Scan for the cell matching the given text and deliver its [X, Y] coordinate at center. 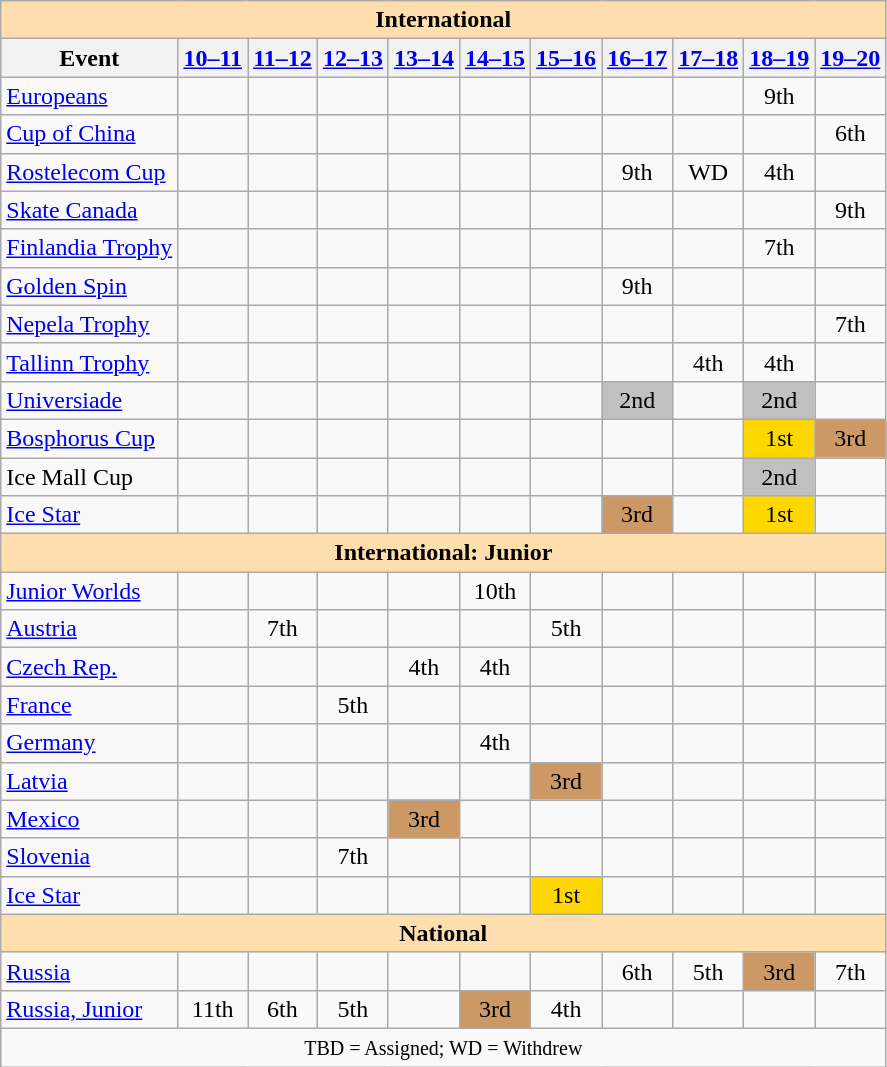
Ice Mall Cup [90, 477]
International [444, 20]
16–17 [638, 58]
Universiade [90, 400]
19–20 [850, 58]
Austria [90, 629]
Germany [90, 743]
Europeans [90, 96]
12–13 [352, 58]
TBD = Assigned; WD = Withdrew [444, 1047]
Golden Spin [90, 286]
Nepela Trophy [90, 324]
14–15 [494, 58]
Russia, Junior [90, 1009]
International: Junior [444, 553]
Latvia [90, 781]
Rostelecom Cup [90, 172]
18–19 [780, 58]
10th [494, 591]
15–16 [566, 58]
13–14 [424, 58]
Junior Worlds [90, 591]
France [90, 705]
Slovenia [90, 857]
Czech Rep. [90, 667]
Bosphorus Cup [90, 438]
17–18 [708, 58]
11–12 [283, 58]
Event [90, 58]
Finlandia Trophy [90, 248]
Skate Canada [90, 210]
National [444, 933]
Tallinn Trophy [90, 362]
11th [213, 1009]
Russia [90, 971]
Mexico [90, 819]
WD [708, 172]
10–11 [213, 58]
Cup of China [90, 134]
